From the cell containing the given text, extract its center point as [X, Y] coordinate. 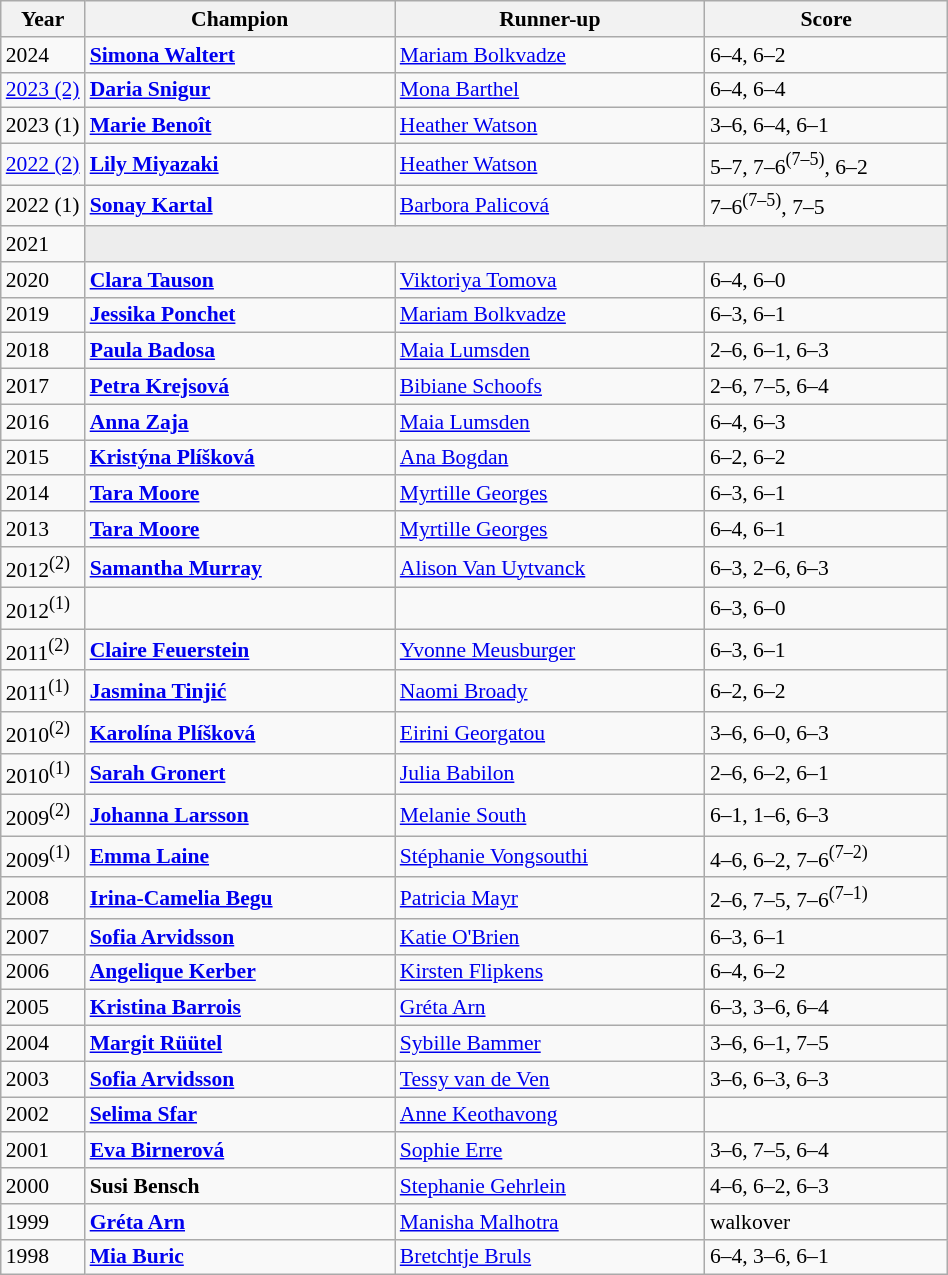
4–6, 6–2, 7–6(7–2) [826, 856]
Eva Birnerová [240, 1151]
2018 [43, 351]
6–1, 1–6, 6–3 [826, 816]
Viktoriya Tomova [550, 280]
Bretchtje Bruls [550, 1257]
5–7, 7–6(7–5), 6–2 [826, 164]
Kristina Barrois [240, 1008]
Emma Laine [240, 856]
2009(1) [43, 856]
3–6, 6–0, 6–3 [826, 732]
Stephanie Gehrlein [550, 1186]
2011(1) [43, 692]
Samantha Murray [240, 568]
Selima Sfar [240, 1115]
2010(1) [43, 774]
Kirsten Flipkens [550, 972]
Score [826, 19]
2–6, 6–2, 6–1 [826, 774]
2003 [43, 1079]
Melanie South [550, 816]
3–6, 6–1, 7–5 [826, 1044]
Kristýna Plíšková [240, 458]
7–6(7–5), 7–5 [826, 206]
Jasmina Tinjić [240, 692]
Katie O'Brien [550, 937]
2013 [43, 529]
Jessika Ponchet [240, 316]
Petra Krejsová [240, 387]
2006 [43, 972]
Lily Miyazaki [240, 164]
Year [43, 19]
2–6, 6–1, 6–3 [826, 351]
Sarah Gronert [240, 774]
2022 (2) [43, 164]
Mia Buric [240, 1257]
Angelique Kerber [240, 972]
2010(2) [43, 732]
2004 [43, 1044]
Manisha Malhotra [550, 1222]
3–6, 6–3, 6–3 [826, 1079]
Tessy van de Ven [550, 1079]
2001 [43, 1151]
Naomi Broady [550, 692]
Sophie Erre [550, 1151]
6–3, 6–0 [826, 608]
3–6, 7–5, 6–4 [826, 1151]
6–4, 6–4 [826, 90]
2016 [43, 422]
Clara Tauson [240, 280]
Ana Bogdan [550, 458]
Claire Feuerstein [240, 650]
2–6, 7–5, 6–4 [826, 387]
Barbora Palicová [550, 206]
2020 [43, 280]
2022 (1) [43, 206]
Johanna Larsson [240, 816]
Sonay Kartal [240, 206]
walkover [826, 1222]
Susi Bensch [240, 1186]
Alison Van Uytvanck [550, 568]
Champion [240, 19]
Paula Badosa [240, 351]
2008 [43, 898]
2002 [43, 1115]
2023 (1) [43, 126]
Eirini Georgatou [550, 732]
2021 [43, 244]
3–6, 6–4, 6–1 [826, 126]
2009(2) [43, 816]
Karolína Plíšková [240, 732]
2–6, 7–5, 7–6(7–1) [826, 898]
Bibiane Schoofs [550, 387]
2000 [43, 1186]
Runner-up [550, 19]
6–4, 6–1 [826, 529]
Stéphanie Vongsouthi [550, 856]
1999 [43, 1222]
2017 [43, 387]
2023 (2) [43, 90]
Anna Zaja [240, 422]
2007 [43, 937]
6–3, 2–6, 6–3 [826, 568]
2011(2) [43, 650]
Yvonne Meusburger [550, 650]
2015 [43, 458]
Marie Benoît [240, 126]
4–6, 6–2, 6–3 [826, 1186]
2024 [43, 55]
Patricia Mayr [550, 898]
2019 [43, 316]
Mona Barthel [550, 90]
2014 [43, 494]
Daria Snigur [240, 90]
Margit Rüütel [240, 1044]
Irina-Camelia Begu [240, 898]
2012(2) [43, 568]
6–4, 6–3 [826, 422]
6–3, 3–6, 6–4 [826, 1008]
1998 [43, 1257]
2012(1) [43, 608]
6–4, 6–0 [826, 280]
6–4, 3–6, 6–1 [826, 1257]
2005 [43, 1008]
Julia Babilon [550, 774]
Sybille Bammer [550, 1044]
Anne Keothavong [550, 1115]
Simona Waltert [240, 55]
